Capture the cell that displays the provided text and extract its (X, Y) central coordinate. 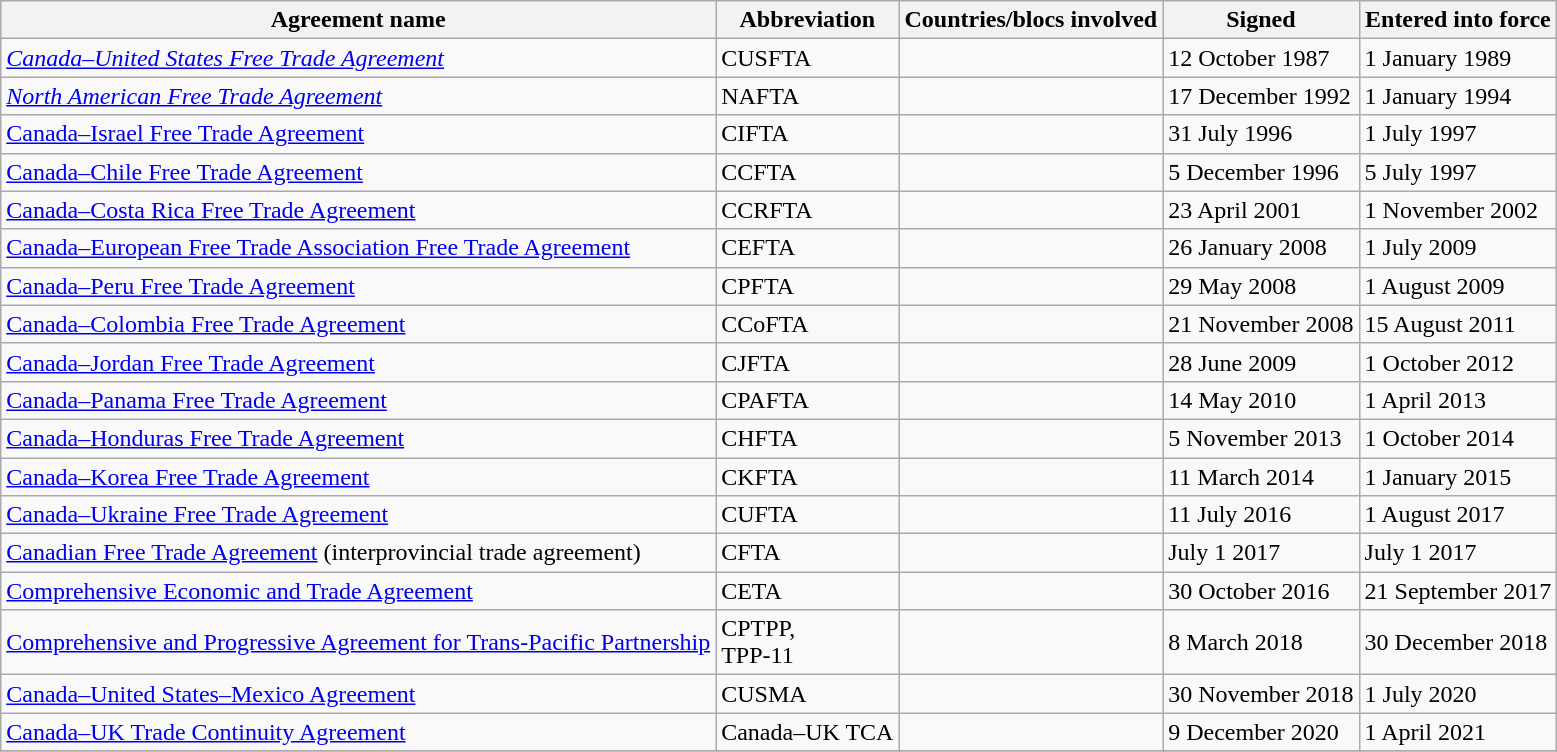
1 August 2009 (1458, 286)
CETA (808, 591)
5 December 1996 (1261, 172)
Canada–Ukraine Free Trade Agreement (358, 515)
1 July 2020 (1458, 694)
1 April 2013 (1458, 400)
Entered into force (1458, 20)
Canada–European Free Trade Association Free Trade Agreement (358, 248)
5 July 1997 (1458, 172)
CPTPP,TPP-11 (808, 642)
26 January 2008 (1261, 248)
CFTA (808, 553)
30 November 2018 (1261, 694)
1 April 2021 (1458, 732)
CCoFTA (808, 324)
CPAFTA (808, 400)
CCRFTA (808, 210)
Comprehensive Economic and Trade Agreement (358, 591)
29 May 2008 (1261, 286)
1 August 2017 (1458, 515)
12 October 1987 (1261, 58)
NAFTA (808, 96)
Canada–Panama Free Trade Agreement (358, 400)
CHFTA (808, 438)
Abbreviation (808, 20)
1 November 2002 (1458, 210)
11 March 2014 (1261, 477)
Canada–Korea Free Trade Agreement (358, 477)
Agreement name (358, 20)
1 October 2014 (1458, 438)
1 January 1994 (1458, 96)
17 December 1992 (1261, 96)
CKFTA (808, 477)
21 September 2017 (1458, 591)
23 April 2001 (1261, 210)
Comprehensive and Progressive Agreement for Trans-Pacific Partnership (358, 642)
Signed (1261, 20)
Canada–United States Free Trade Agreement (358, 58)
CUSFTA (808, 58)
8 March 2018 (1261, 642)
Canada–Jordan Free Trade Agreement (358, 362)
Canada–UK Trade Continuity Agreement (358, 732)
1 January 2015 (1458, 477)
Canada–United States–Mexico Agreement (358, 694)
1 October 2012 (1458, 362)
11 July 2016 (1261, 515)
Canada–Honduras Free Trade Agreement (358, 438)
9 December 2020 (1261, 732)
1 July 1997 (1458, 134)
CJFTA (808, 362)
Canada–Colombia Free Trade Agreement (358, 324)
CUFTA (808, 515)
30 December 2018 (1458, 642)
CCFTA (808, 172)
5 November 2013 (1261, 438)
31 July 1996 (1261, 134)
Canada–UK TCA (808, 732)
21 November 2008 (1261, 324)
Canada–Chile Free Trade Agreement (358, 172)
28 June 2009 (1261, 362)
CEFTA (808, 248)
30 October 2016 (1261, 591)
15 August 2011 (1458, 324)
CUSMA (808, 694)
14 May 2010 (1261, 400)
North American Free Trade Agreement (358, 96)
CIFTA (808, 134)
Canada–Peru Free Trade Agreement (358, 286)
1 July 2009 (1458, 248)
1 January 1989 (1458, 58)
CPFTA (808, 286)
Canadian Free Trade Agreement (interprovincial trade agreement) (358, 553)
Canada–Israel Free Trade Agreement (358, 134)
Countries/blocs involved (1031, 20)
Canada–Costa Rica Free Trade Agreement (358, 210)
